Extract the [x, y] coordinate from the center of the cell holding the provided text.  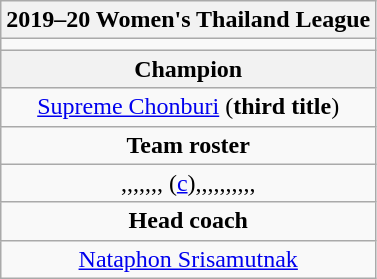
Supreme Chonburi (third title) [188, 107]
Champion [188, 69]
Nataphon Srisamutnak [188, 259]
Head coach [188, 221]
,,,,,,, (c),,,,,,,,,, [188, 183]
Team roster [188, 145]
2019–20 Women's Thailand League [188, 20]
